Output the (X, Y) coordinate of the center of the cell containing the given text.  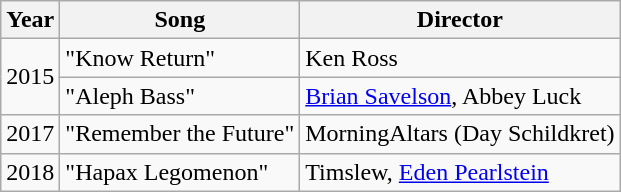
Song (180, 20)
Timslew, Eden Pearlstein (460, 172)
"Know Return" (180, 58)
"Hapax Legomenon" (180, 172)
"Aleph Bass" (180, 96)
2017 (30, 134)
2015 (30, 77)
2018 (30, 172)
"Remember the Future" (180, 134)
Brian Savelson, Abbey Luck (460, 96)
Ken Ross (460, 58)
MorningAltars (Day Schildkret) (460, 134)
Year (30, 20)
Director (460, 20)
